Return the [x, y] coordinate for the center point of the cell that contains the specified text.  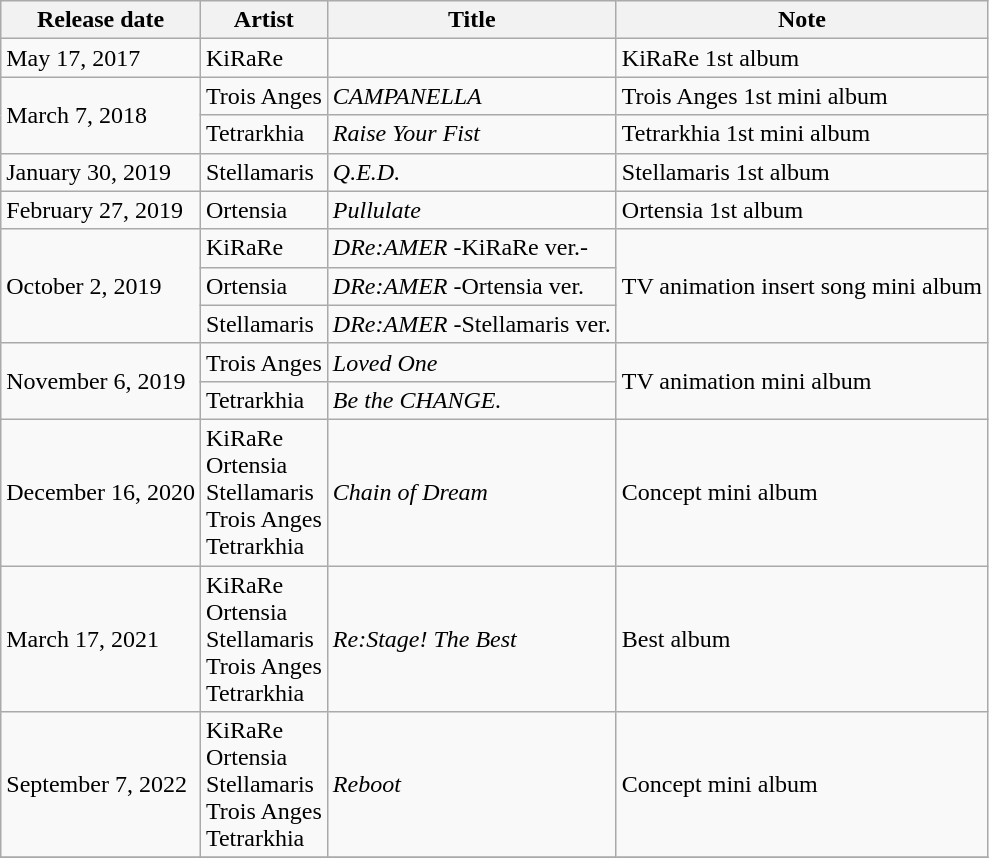
Stellamaris 1st album [802, 172]
Q.E.D. [472, 172]
DRe:AMER -Stellamaris ver. [472, 324]
TV animation mini album [802, 381]
May 17, 2017 [101, 58]
Trois Anges 1st mini album [802, 96]
DRe:AMER -KiRaRe ver.- [472, 248]
KiRaRe 1st album [802, 58]
DRe:AMER -Ortensia ver. [472, 286]
December 16, 2020 [101, 492]
Tetrarkhia 1st mini album [802, 134]
Title [472, 20]
Loved One [472, 362]
Note [802, 20]
Chain of Dream [472, 492]
TV animation insert song mini album [802, 286]
Be the CHANGE. [472, 400]
September 7, 2022 [101, 785]
Re:Stage! The Best [472, 639]
Ortensia 1st album [802, 210]
CAMPANELLA [472, 96]
March 7, 2018 [101, 115]
March 17, 2021 [101, 639]
November 6, 2019 [101, 381]
February 27, 2019 [101, 210]
Best album [802, 639]
Reboot [472, 785]
Raise Your Fist [472, 134]
October 2, 2019 [101, 286]
Release date [101, 20]
January 30, 2019 [101, 172]
Pullulate [472, 210]
Artist [264, 20]
